Find where the given text appears and provide that cell's center as [x, y] coordinate. 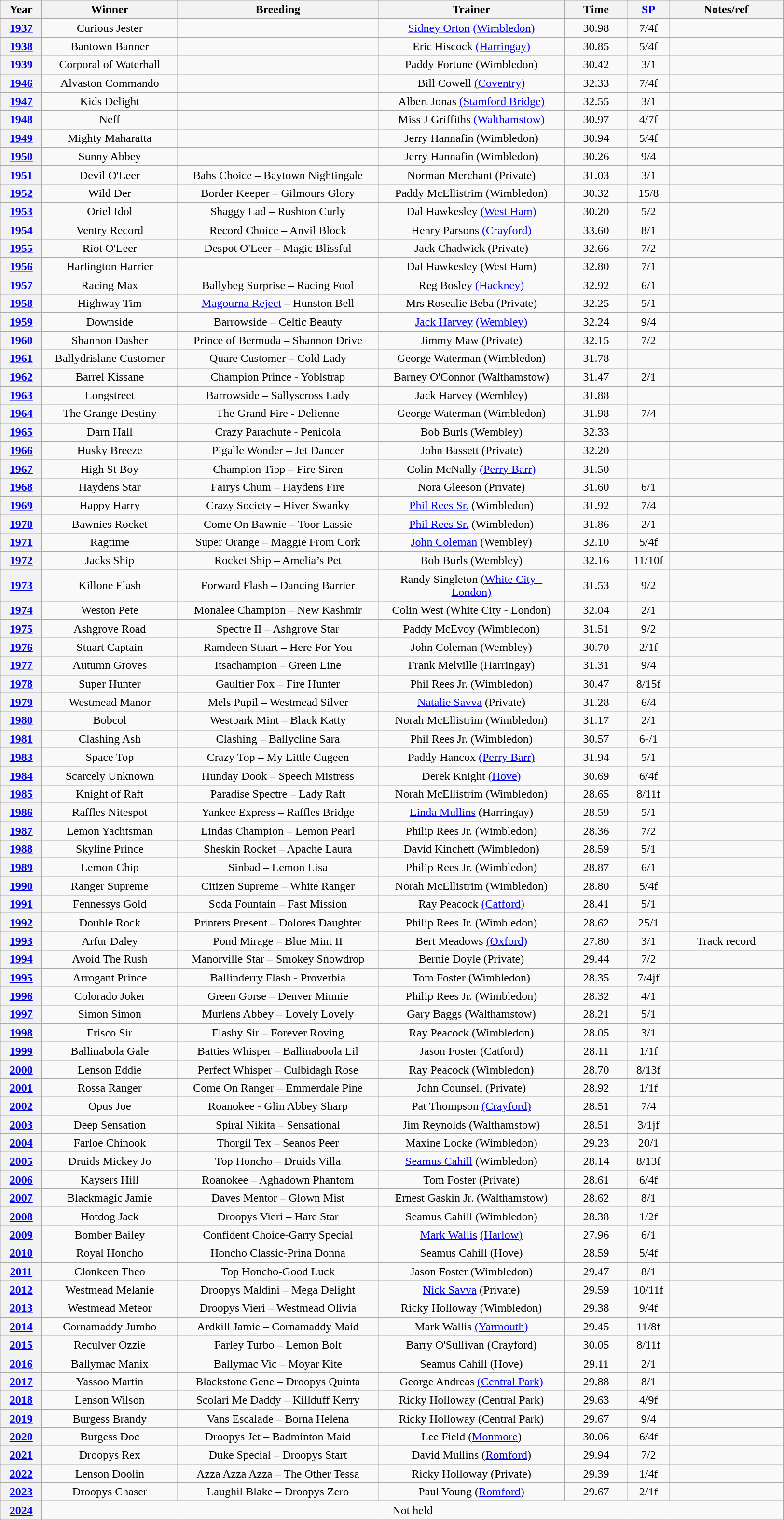
Quare Customer – Cold Lady [278, 359]
Albert Jonas (Stamford Bridge) [471, 101]
27.96 [596, 1235]
Raffles Nitespot [110, 812]
1994 [21, 959]
Ardkill Jamie – Cornamaddy Maid [278, 1327]
Winner [110, 10]
2017 [21, 1382]
Droopys Vieri – Hare Star [278, 1216]
Longstreet [110, 395]
Droopys Chaser [110, 1492]
6/4 [648, 702]
Miss J Griffiths (Walthamstow) [471, 120]
Arrogant Prince [110, 978]
Killone Flash [110, 586]
31.98 [596, 414]
1974 [21, 610]
Arfur Daley [110, 941]
31.28 [596, 702]
Gaultier Fox – Fire Hunter [278, 684]
1985 [21, 794]
Darn Hall [110, 432]
Top Honcho – Druids Villa [278, 1161]
Droopys Maldini – Mega Delight [278, 1290]
1983 [21, 757]
1967 [21, 469]
4/7f [648, 120]
Nick Savva (Private) [471, 1290]
Honcho Classic-Prina Donna [278, 1253]
28.65 [596, 794]
Sunny Abbey [110, 156]
Burgess Brandy [110, 1418]
1980 [21, 720]
10/11f [648, 1290]
Lenson Wilson [110, 1400]
3/1jf [648, 1125]
30.94 [596, 138]
2014 [21, 1327]
28.38 [596, 1216]
Top Honcho-Good Luck [278, 1271]
1958 [21, 304]
1947 [21, 101]
30.47 [596, 684]
29.44 [596, 959]
2011 [21, 1271]
Lindas Champion – Lemon Pearl [278, 830]
1937 [21, 28]
1990 [21, 886]
28.14 [596, 1161]
Sheskin Rocket – Apache Laura [278, 849]
1948 [21, 120]
Jacks Ship [110, 561]
30.06 [596, 1437]
30.69 [596, 775]
4/9f [648, 1400]
2009 [21, 1235]
7/4jf [648, 978]
31.50 [596, 469]
Scarcely Unknown [110, 775]
Randy Singleton (White City - London) [471, 586]
1988 [21, 849]
32.80 [596, 267]
Year [21, 10]
2004 [21, 1143]
Highway Tim [110, 304]
30.85 [596, 46]
28.80 [596, 886]
Burgess Doc [110, 1437]
1963 [21, 395]
1996 [21, 996]
Shannon Dasher [110, 340]
Ragtime [110, 542]
9/4f [648, 1308]
2020 [21, 1437]
1957 [21, 285]
Hotdog Jack [110, 1216]
30.05 [596, 1345]
Westmead Manor [110, 702]
Ballydrislane Customer [110, 359]
Kids Delight [110, 101]
Duke Special – Droopys Start [278, 1455]
28.61 [596, 1180]
Bert Meadows (Oxford) [471, 941]
1939 [21, 65]
Droopys Jet – Badminton Maid [278, 1437]
5/2 [648, 211]
Soda Fountain – Fast Mission [278, 904]
Not held [413, 1510]
29.59 [596, 1290]
Jack Chadwick (Private) [471, 249]
1968 [21, 487]
Paradise Spectre – Lady Raft [278, 794]
Scolari Me Daddy – Killduff Kerry [278, 1400]
Mark Wallis (Yarmouth) [471, 1327]
Jim Reynolds (Walthamstow) [471, 1125]
2008 [21, 1216]
Printers Present – Dolores Daughter [278, 923]
1938 [21, 46]
Tom Foster (Private) [471, 1180]
1977 [21, 665]
1964 [21, 414]
32.55 [596, 101]
32.24 [596, 322]
Cornamaddy Jumbo [110, 1327]
Sinbad – Lemon Lisa [278, 868]
Reculver Ozzie [110, 1345]
2012 [21, 1290]
Skyline Prince [110, 849]
Breeding [278, 10]
Clashing – Ballycline Sara [278, 739]
Ashgrove Road [110, 629]
31.92 [596, 505]
Jason Foster (Wimbledon) [471, 1271]
Bomber Bailey [110, 1235]
Manorville Star – Smokey Snowdrop [278, 959]
29.94 [596, 1455]
11/10f [648, 561]
31.31 [596, 665]
Paddy Hancox (Perry Barr) [471, 757]
David Mullins (Romford) [471, 1455]
Spiral Nikita – Sensational [278, 1125]
Daves Mentor – Glown Mist [278, 1198]
Thorgil Tex – Seanos Peer [278, 1143]
Magourna Reject – Hunston Bell [278, 304]
High St Boy [110, 469]
33.60 [596, 230]
Blackstone Gene – Droopys Quinta [278, 1382]
Mels Pupil – Westmead Silver [278, 702]
32.10 [596, 542]
Record Choice – Anvil Block [278, 230]
1978 [21, 684]
George Andreas (Central Park) [471, 1382]
Track record [726, 941]
Despot O'Leer – Magic Blissful [278, 249]
Come On Bawnie – Toor Lassie [278, 524]
Forward Flash – Dancing Barrier [278, 586]
Azza Azza Azza – The Other Tessa [278, 1474]
Ventry Record [110, 230]
1971 [21, 542]
Itsachampion – Green Line [278, 665]
29.11 [596, 1363]
1998 [21, 1033]
32.66 [596, 249]
Ricky Holloway (Wimbledon) [471, 1308]
31.86 [596, 524]
1956 [21, 267]
1989 [21, 868]
30.42 [596, 65]
Neff [110, 120]
David Kinchett (Wimbledon) [471, 849]
Clashing Ash [110, 739]
Opus Joe [110, 1106]
1984 [21, 775]
Ballymac Manix [110, 1363]
Bawnies Rocket [110, 524]
28.35 [596, 978]
1950 [21, 156]
2007 [21, 1198]
Yassoo Martin [110, 1382]
Frank Melville (Harringay) [471, 665]
1959 [21, 322]
1997 [21, 1014]
31.51 [596, 629]
Ernest Gaskin Jr. (Walthamstow) [471, 1198]
Devil O'Leer [110, 175]
Mighty Maharatta [110, 138]
Ranger Supreme [110, 886]
1966 [21, 450]
Barrel Kissane [110, 377]
Droopys Rex [110, 1455]
Mark Wallis (Harlow) [471, 1235]
31.60 [596, 487]
Barrowside – Celtic Beauty [278, 322]
Knight of Raft [110, 794]
Stuart Captain [110, 647]
2015 [21, 1345]
Frisco Sir [110, 1033]
1955 [21, 249]
Wild Der [110, 193]
Monalee Champion – New Kashmir [278, 610]
2019 [21, 1418]
Corporal of Waterhall [110, 65]
1962 [21, 377]
Blackmagic Jamie [110, 1198]
Laughil Blake – Droopys Zero [278, 1492]
Ramdeen Stuart – Here For You [278, 647]
Curious Jester [110, 28]
Hunday Dook – Speech Mistress [278, 775]
Colin West (White City - London) [471, 610]
Paddy McEvoy (Wimbledon) [471, 629]
28.41 [596, 904]
Pat Thompson (Crayford) [471, 1106]
John Bassett (Private) [471, 450]
Westmead Melanie [110, 1290]
Harlington Harrier [110, 267]
28.36 [596, 830]
Roanokee - Glin Abbey Sharp [278, 1106]
Kaysers Hill [110, 1180]
Oriel Idol [110, 211]
1999 [21, 1051]
1979 [21, 702]
25/1 [648, 923]
Fennessys Gold [110, 904]
Paddy McEllistrim (Wimbledon) [471, 193]
Farloe Chinook [110, 1143]
2001 [21, 1088]
Nora Gleeson (Private) [471, 487]
1965 [21, 432]
28.70 [596, 1069]
Paddy Fortune (Wimbledon) [471, 65]
2016 [21, 1363]
32.16 [596, 561]
2023 [21, 1492]
1981 [21, 739]
Eric Hiscock (Harringay) [471, 46]
Racing Max [110, 285]
29.23 [596, 1143]
2018 [21, 1400]
The Grange Destiny [110, 414]
Reg Bosley (Hackney) [471, 285]
Super Hunter [110, 684]
2022 [21, 1474]
Ray Peacock (Catford) [471, 904]
Murlens Abbey – Lovely Lovely [278, 1014]
29.63 [596, 1400]
1946 [21, 83]
30.97 [596, 120]
Ballymac Vic – Moyar Kite [278, 1363]
Riot O'Leer [110, 249]
Clonkeen Theo [110, 1271]
Bernie Doyle (Private) [471, 959]
1975 [21, 629]
Bantown Banner [110, 46]
Derek Knight (Hove) [471, 775]
1991 [21, 904]
1987 [21, 830]
15/8 [648, 193]
Happy Harry [110, 505]
30.20 [596, 211]
Autumn Groves [110, 665]
29.38 [596, 1308]
Green Gorse – Denver Minnie [278, 996]
29.45 [596, 1327]
Bobcol [110, 720]
1/4f [648, 1474]
Barney O'Connor (Walthamstow) [471, 377]
Barry O'Sullivan (Crayford) [471, 1345]
Westmead Meteor [110, 1308]
31.47 [596, 377]
Deep Sensation [110, 1125]
Haydens Star [110, 487]
Weston Pete [110, 610]
1954 [21, 230]
Border Keeper – Gilmours Glory [278, 193]
Royal Honcho [110, 1253]
Maxine Locke (Wimbledon) [471, 1143]
8/15f [648, 684]
Champion Tipp – Fire Siren [278, 469]
1970 [21, 524]
32.25 [596, 304]
2006 [21, 1180]
32.15 [596, 340]
Come On Ranger – Emmerdale Pine [278, 1088]
2021 [21, 1455]
2003 [21, 1125]
Lenson Doolin [110, 1474]
Rocket Ship – Amelia’s Pet [278, 561]
Colorado Joker [110, 996]
1995 [21, 978]
31.88 [596, 395]
2024 [21, 1510]
Bill Cowell (Coventry) [471, 83]
Linda Mullins (Harringay) [471, 812]
1/2f [648, 1216]
2005 [21, 1161]
32.04 [596, 610]
Lee Field (Monmore) [471, 1437]
30.26 [596, 156]
Fairys Chum – Haydens Fire [278, 487]
31.53 [596, 586]
30.32 [596, 193]
1960 [21, 340]
Gary Baggs (Walthamstow) [471, 1014]
30.70 [596, 647]
Champion Prince - Yoblstrap [278, 377]
Crazy Top – My Little Cugeen [278, 757]
Jason Foster (Catford) [471, 1051]
29.39 [596, 1474]
1961 [21, 359]
Rossa Ranger [110, 1088]
20/1 [648, 1143]
31.17 [596, 720]
Ballinderry Flash - Proverbia [278, 978]
SP [648, 10]
Yankee Express – Raffles Bridge [278, 812]
Crazy Society – Hiver Swanky [278, 505]
Space Top [110, 757]
1949 [21, 138]
Lenson Eddie [110, 1069]
2013 [21, 1308]
Lemon Yachtsman [110, 830]
27.80 [596, 941]
Henry Parsons (Crayford) [471, 230]
Trainer [471, 10]
Double Rock [110, 923]
Vans Escalade – Borna Helena [278, 1418]
11/8f [648, 1327]
Droopys Vieri – Westmead Olivia [278, 1308]
Colin McNally (Perry Barr) [471, 469]
31.94 [596, 757]
28.21 [596, 1014]
Alvaston Commando [110, 83]
1951 [21, 175]
1972 [21, 561]
Batties Whisper – Ballinaboola Lil [278, 1051]
30.98 [596, 28]
29.88 [596, 1382]
Lemon Chip [110, 868]
Ballinabola Gale [110, 1051]
7/1 [648, 267]
1952 [21, 193]
Downside [110, 322]
29.47 [596, 1271]
Perfect Whisper – Culbidagh Rose [278, 1069]
Westpark Mint – Black Katty [278, 720]
Ricky Holloway (Private) [471, 1474]
1969 [21, 505]
1986 [21, 812]
31.78 [596, 359]
28.11 [596, 1051]
Husky Breeze [110, 450]
31.03 [596, 175]
1953 [21, 211]
Super Orange – Maggie From Cork [278, 542]
1973 [21, 586]
Citizen Supreme – White Ranger [278, 886]
Flashy Sir – Forever Roving [278, 1033]
Sidney Orton (Wimbledon) [471, 28]
Pigalle Wonder – Jet Dancer [278, 450]
Barrowside – Sallyscross Lady [278, 395]
Mrs Rosealie Beba (Private) [471, 304]
Pond Mirage – Blue Mint II [278, 941]
2000 [21, 1069]
Paul Young (Romford) [471, 1492]
Prince of Bermuda – Shannon Drive [278, 340]
Notes/ref [726, 10]
32.20 [596, 450]
28.92 [596, 1088]
1992 [21, 923]
The Grand Fire - Delienne [278, 414]
Norman Merchant (Private) [471, 175]
Farley Turbo – Lemon Bolt [278, 1345]
30.57 [596, 739]
28.32 [596, 996]
Avoid The Rush [110, 959]
Tom Foster (Wimbledon) [471, 978]
Jimmy Maw (Private) [471, 340]
32.92 [596, 285]
2010 [21, 1253]
28.05 [596, 1033]
4/1 [648, 996]
1993 [21, 941]
Roanokee – Aghadown Phantom [278, 1180]
Time [596, 10]
2002 [21, 1106]
Ballybeg Surprise – Racing Fool [278, 285]
Shaggy Lad – Rushton Curly [278, 211]
Bahs Choice – Baytown Nightingale [278, 175]
Spectre II – Ashgrove Star [278, 629]
Natalie Savva (Private) [471, 702]
John Counsell (Private) [471, 1088]
Crazy Parachute - Penicola [278, 432]
Confident Choice-Garry Special [278, 1235]
Druids Mickey Jo [110, 1161]
6-/1 [648, 739]
Simon Simon [110, 1014]
1976 [21, 647]
28.87 [596, 868]
